Return the [X, Y] coordinate for the center point of the cell that contains the specified text.  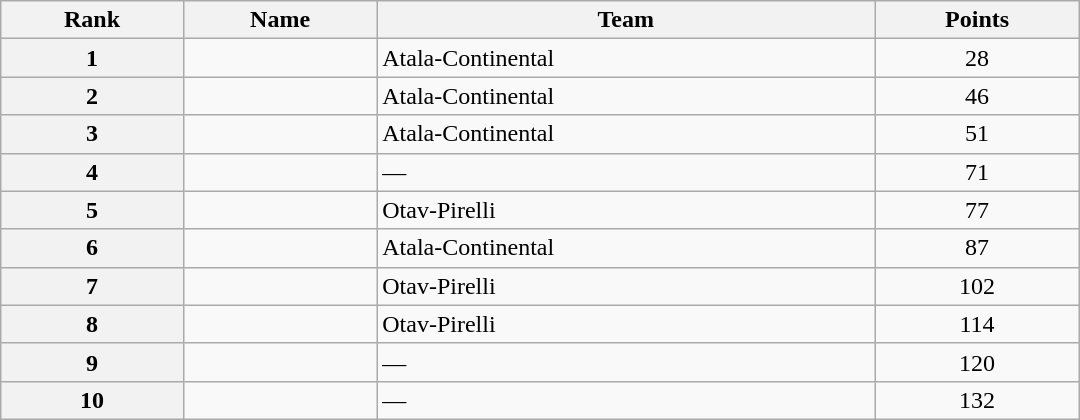
132 [977, 400]
102 [977, 286]
120 [977, 362]
1 [92, 58]
114 [977, 324]
Rank [92, 20]
Name [280, 20]
9 [92, 362]
6 [92, 248]
Team [626, 20]
2 [92, 96]
71 [977, 172]
28 [977, 58]
3 [92, 134]
87 [977, 248]
5 [92, 210]
46 [977, 96]
7 [92, 286]
77 [977, 210]
10 [92, 400]
8 [92, 324]
51 [977, 134]
Points [977, 20]
4 [92, 172]
